Search for the cell housing the specified text and yield its (x, y) center coordinate. 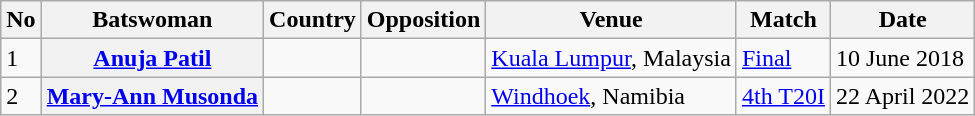
Final (783, 58)
Kuala Lumpur, Malaysia (612, 58)
1 (21, 58)
10 June 2018 (902, 58)
Mary-Ann Musonda (152, 96)
Opposition (423, 20)
Country (313, 20)
No (21, 20)
Batswoman (152, 20)
Windhoek, Namibia (612, 96)
2 (21, 96)
4th T20I (783, 96)
Date (902, 20)
Match (783, 20)
22 April 2022 (902, 96)
Venue (612, 20)
Anuja Patil (152, 58)
